Extract the (x, y) coordinate from the center of the cell holding the provided text.  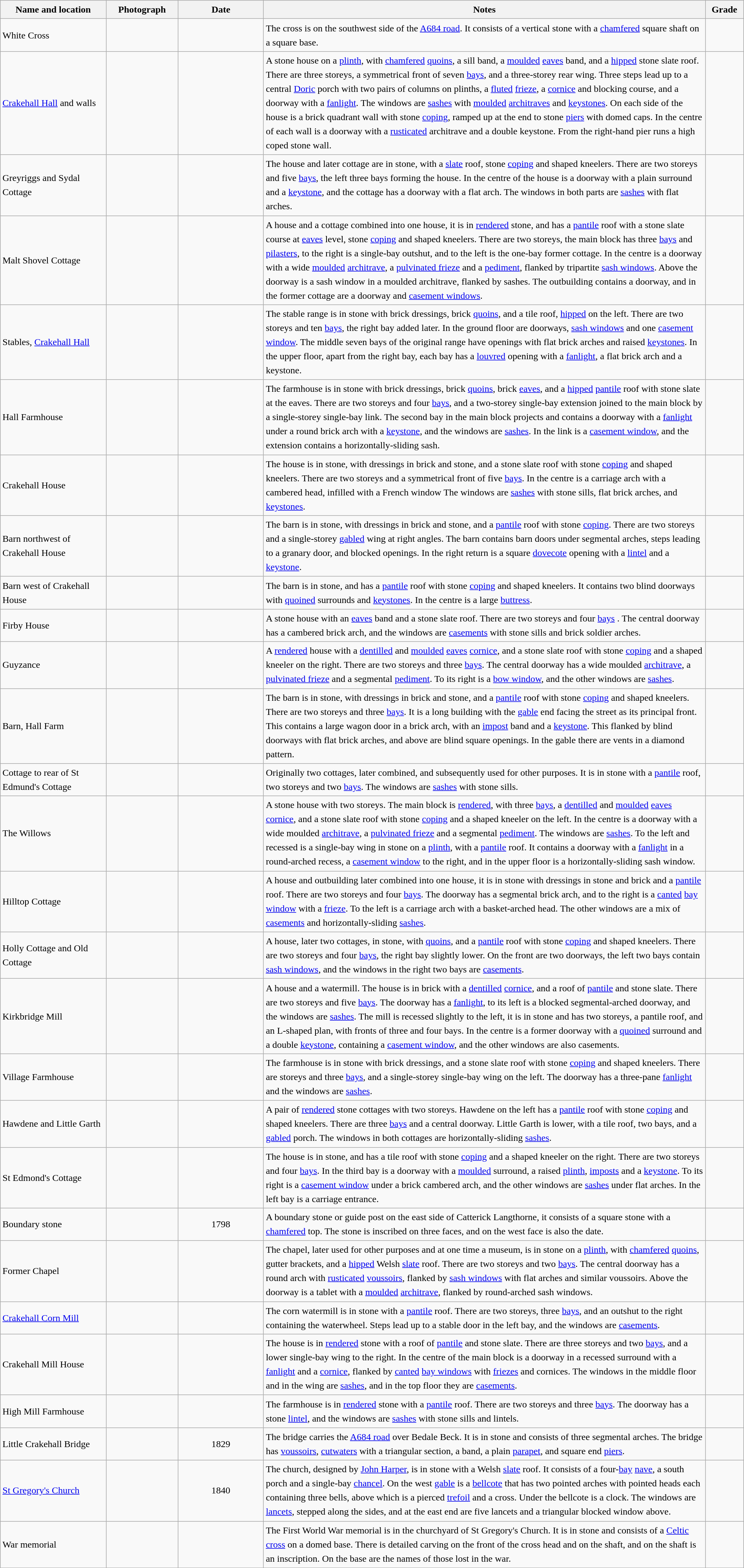
High Mill Farmhouse (53, 1411)
1798 (221, 1224)
1840 (221, 1490)
Barn west of Crakehall House (53, 593)
Date (221, 9)
Former Chapel (53, 1271)
War memorial (53, 1544)
Photograph (142, 9)
Crakehall Hall and walls (53, 103)
Hall Farmhouse (53, 417)
The cross is on the southwest side of the A684 road. It consists of a vertical stone with a chamfered square shaft on a square base. (484, 35)
St Gregory's Church (53, 1490)
Crakehall Mill House (53, 1365)
Village Farmhouse (53, 1077)
Name and location (53, 9)
Hilltop Cottage (53, 901)
Kirkbridge Mill (53, 1016)
Hawdene and Little Garth (53, 1124)
1829 (221, 1444)
Little Crakehall Bridge (53, 1444)
Crakehall Corn Mill (53, 1318)
St Edmond's Cottage (53, 1178)
Holly Cottage and Old Cottage (53, 956)
The Willows (53, 834)
White Cross (53, 35)
Malt Shovel Cottage (53, 260)
Stables, Crakehall Hall (53, 342)
Firby House (53, 625)
Barn northwest of Crakehall House (53, 546)
Crakehall House (53, 485)
Guyzance (53, 665)
Boundary stone (53, 1224)
Greyriggs and Sydal Cottage (53, 185)
Notes (484, 9)
Grade (724, 9)
Cottage to rear of St Edmund's Cottage (53, 780)
Barn, Hall Farm (53, 726)
